From the cell containing the given text, extract its center point as [X, Y] coordinate. 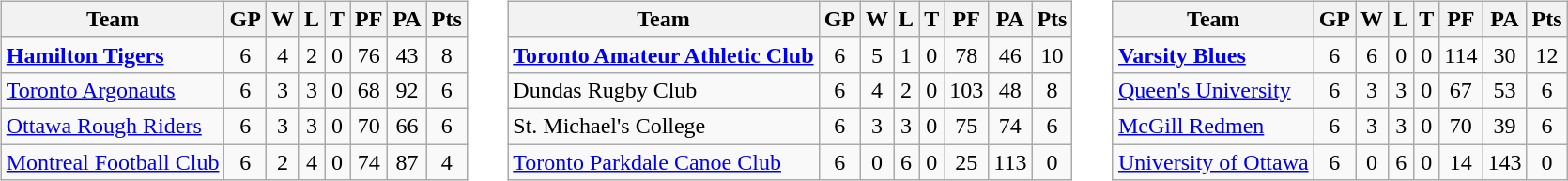
53 [1504, 90]
76 [369, 54]
St. Michael's College [663, 126]
Toronto Argonauts [113, 90]
39 [1504, 126]
Toronto Amateur Athletic Club [663, 54]
Montreal Football Club [113, 162]
Toronto Parkdale Canoe Club [663, 162]
10 [1052, 54]
143 [1504, 162]
McGill Redmen [1213, 126]
87 [407, 162]
14 [1461, 162]
Varsity Blues [1213, 54]
Dundas Rugby Club [663, 90]
5 [877, 54]
University of Ottawa [1213, 162]
92 [407, 90]
67 [1461, 90]
48 [1010, 90]
43 [407, 54]
Hamilton Tigers [113, 54]
66 [407, 126]
113 [1010, 162]
25 [967, 162]
Queen's University [1213, 90]
68 [369, 90]
12 [1547, 54]
75 [967, 126]
78 [967, 54]
30 [1504, 54]
103 [967, 90]
114 [1461, 54]
1 [907, 54]
Ottawa Rough Riders [113, 126]
46 [1010, 54]
